For the text-containing cell, return its midpoint in (X, Y) coordinate format. 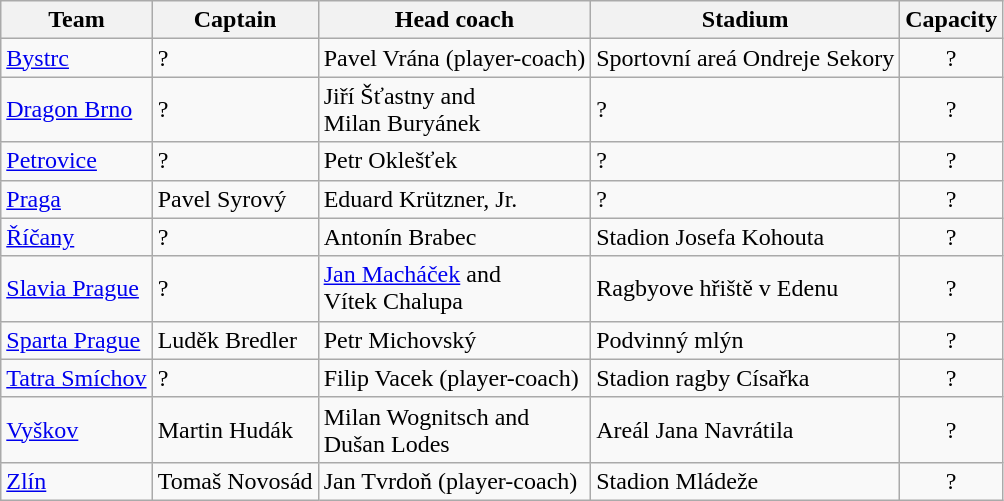
Bystrc (76, 58)
Stadion Mládeže (746, 481)
Praga (76, 199)
Team (76, 20)
Sparta Prague (76, 340)
Ragbyove hřiště v Edenu (746, 288)
Filip Vacek (player-coach) (454, 378)
Petr Michovský (454, 340)
Jiří Šťastny and Milan Buryánek (454, 110)
Jan Macháček and Vítek Chalupa (454, 288)
Head coach (454, 20)
Pavel Syrový (235, 199)
Stadium (746, 20)
Petrovice (76, 161)
Eduard Krützner, Jr. (454, 199)
Petr Oklešťek (454, 161)
Areál Jana Navrátila (746, 430)
Capacity (952, 20)
Vyškov (76, 430)
Jan Tvrdoň (player-coach) (454, 481)
Sportovní areá Ondreje Sekory (746, 58)
Dragon Brno (76, 110)
Milan Wognitsch and Dušan Lodes (454, 430)
Tomaš Novosád (235, 481)
Luděk Bredler (235, 340)
Říčany (76, 237)
Stadion ragby Císařka (746, 378)
Antonín Brabec (454, 237)
Tatra Smíchov (76, 378)
Zlín (76, 481)
Slavia Prague (76, 288)
Podvinný mlýn (746, 340)
Pavel Vrána (player-coach) (454, 58)
Captain (235, 20)
Stadion Josefa Kohouta (746, 237)
Martin Hudák (235, 430)
